Output the [x, y] coordinate of the center of the cell containing the given text.  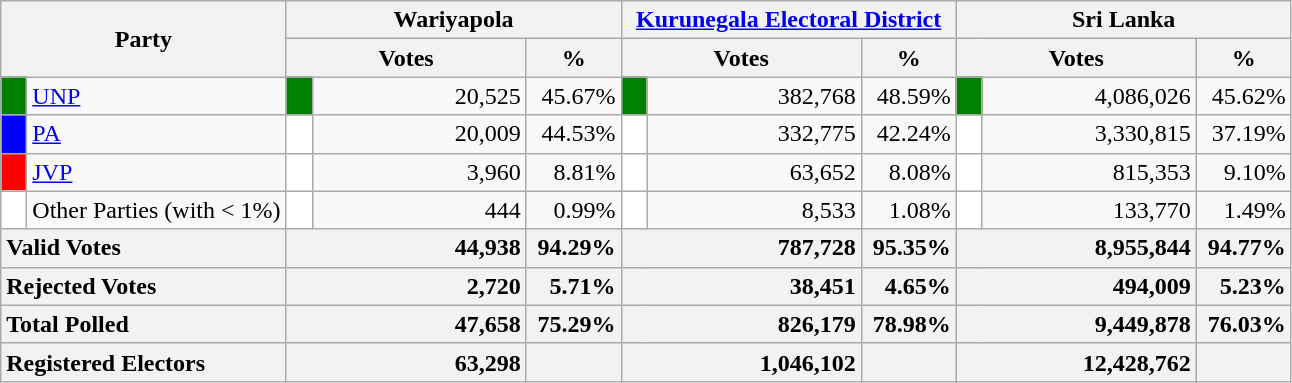
4,086,026 [1089, 96]
63,298 [406, 362]
8.81% [574, 172]
5.23% [1244, 286]
48.59% [908, 96]
78.98% [908, 324]
133,770 [1089, 210]
PA [156, 134]
Other Parties (with < 1%) [156, 210]
75.29% [574, 324]
38,451 [741, 286]
42.24% [908, 134]
3,330,815 [1089, 134]
20,525 [419, 96]
94.77% [1244, 248]
Rejected Votes [144, 286]
12,428,762 [1076, 362]
1,046,102 [741, 362]
9.10% [1244, 172]
494,009 [1076, 286]
815,353 [1089, 172]
Total Polled [144, 324]
Registered Electors [144, 362]
63,652 [754, 172]
4.65% [908, 286]
8,955,844 [1076, 248]
47,658 [406, 324]
0.99% [574, 210]
332,775 [754, 134]
Kurunegala Electoral District [788, 20]
JVP [156, 172]
1.08% [908, 210]
UNP [156, 96]
1.49% [1244, 210]
44.53% [574, 134]
Wariyapola [454, 20]
45.62% [1244, 96]
5.71% [574, 286]
3,960 [419, 172]
9,449,878 [1076, 324]
45.67% [574, 96]
Party [144, 39]
Sri Lanka [1124, 20]
826,179 [741, 324]
Valid Votes [144, 248]
787,728 [741, 248]
37.19% [1244, 134]
8.08% [908, 172]
8,533 [754, 210]
20,009 [419, 134]
76.03% [1244, 324]
2,720 [406, 286]
444 [419, 210]
95.35% [908, 248]
44,938 [406, 248]
382,768 [754, 96]
94.29% [574, 248]
